Capture the cell that displays the provided text and extract its [x, y] central coordinate. 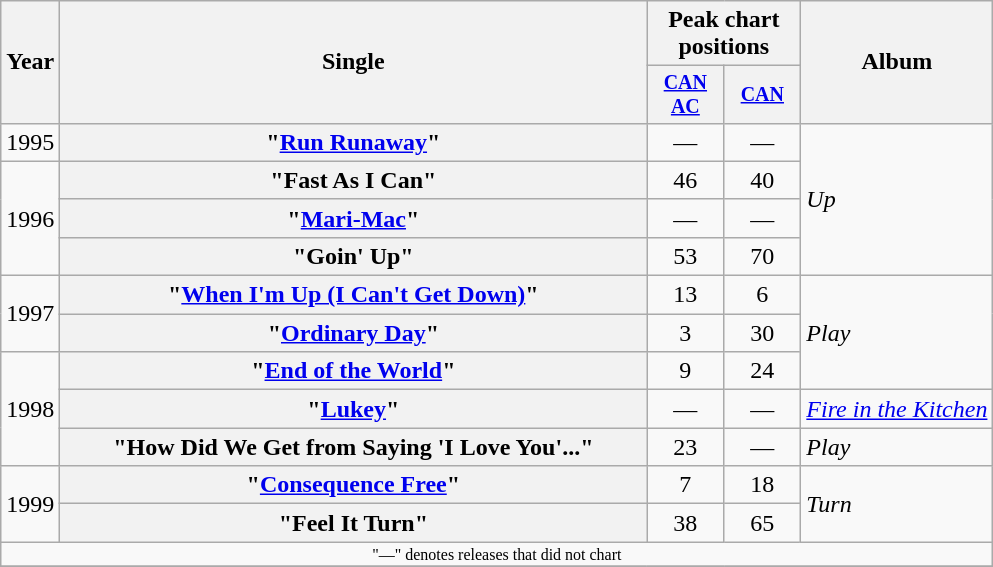
"Run Runaway" [354, 142]
CAN AC [686, 94]
"Lukey" [354, 409]
"When I'm Up (I Can't Get Down)" [354, 295]
23 [686, 447]
Year [30, 62]
Fire in the Kitchen [897, 409]
"—" denotes releases that did not chart [497, 554]
46 [686, 180]
65 [762, 523]
18 [762, 485]
13 [686, 295]
1995 [30, 142]
"Ordinary Day" [354, 333]
"End of the World" [354, 371]
24 [762, 371]
"Consequence Free" [354, 485]
30 [762, 333]
Album [897, 62]
"Mari-Mac" [354, 218]
Up [897, 199]
Turn [897, 504]
53 [686, 256]
1999 [30, 504]
"Feel It Turn" [354, 523]
1997 [30, 314]
"Goin' Up" [354, 256]
Single [354, 62]
6 [762, 295]
"How Did We Get from Saying 'I Love You'..." [354, 447]
Peak chartpositions [724, 34]
1998 [30, 409]
9 [686, 371]
1996 [30, 218]
40 [762, 180]
3 [686, 333]
38 [686, 523]
7 [686, 485]
"Fast As I Can" [354, 180]
70 [762, 256]
CAN [762, 94]
